Extract the (x, y) coordinate from the center of the cell holding the provided text.  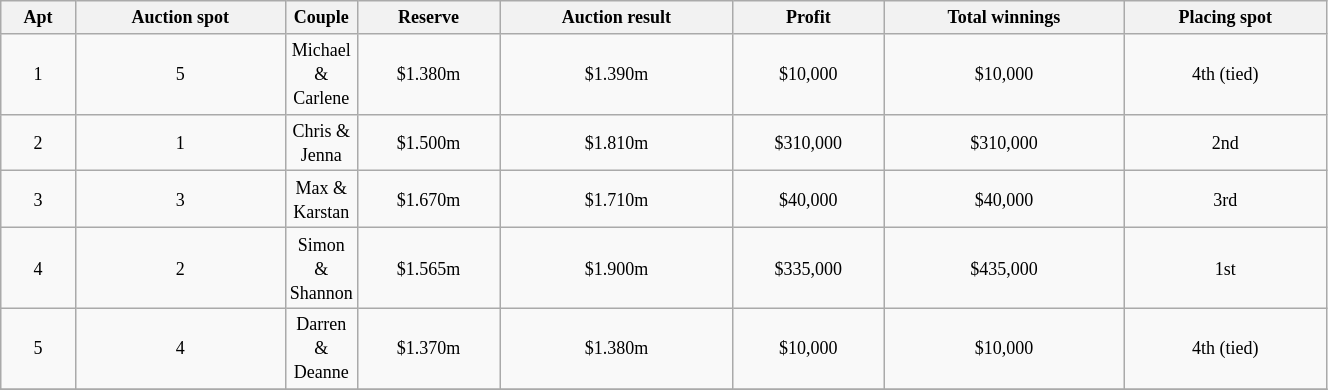
Profit (808, 18)
$435,000 (1004, 268)
Darren & Deanne (321, 348)
$1.900m (616, 268)
$1.810m (616, 142)
Total winnings (1004, 18)
Auction spot (180, 18)
$1.670m (428, 200)
2nd (1225, 142)
1st (1225, 268)
$1.710m (616, 200)
$1.500m (428, 142)
Reserve (428, 18)
Michael & Carlene (321, 74)
Placing spot (1225, 18)
Max & Karstan (321, 200)
$1.390m (616, 74)
Apt (38, 18)
Simon & Shannon (321, 268)
$1.565m (428, 268)
Auction result (616, 18)
$1.370m (428, 348)
Chris & Jenna (321, 142)
$335,000 (808, 268)
3rd (1225, 200)
Couple (321, 18)
